Pinpoint the cell where the given text exists, returning its (X, Y) midpoint coordinate. 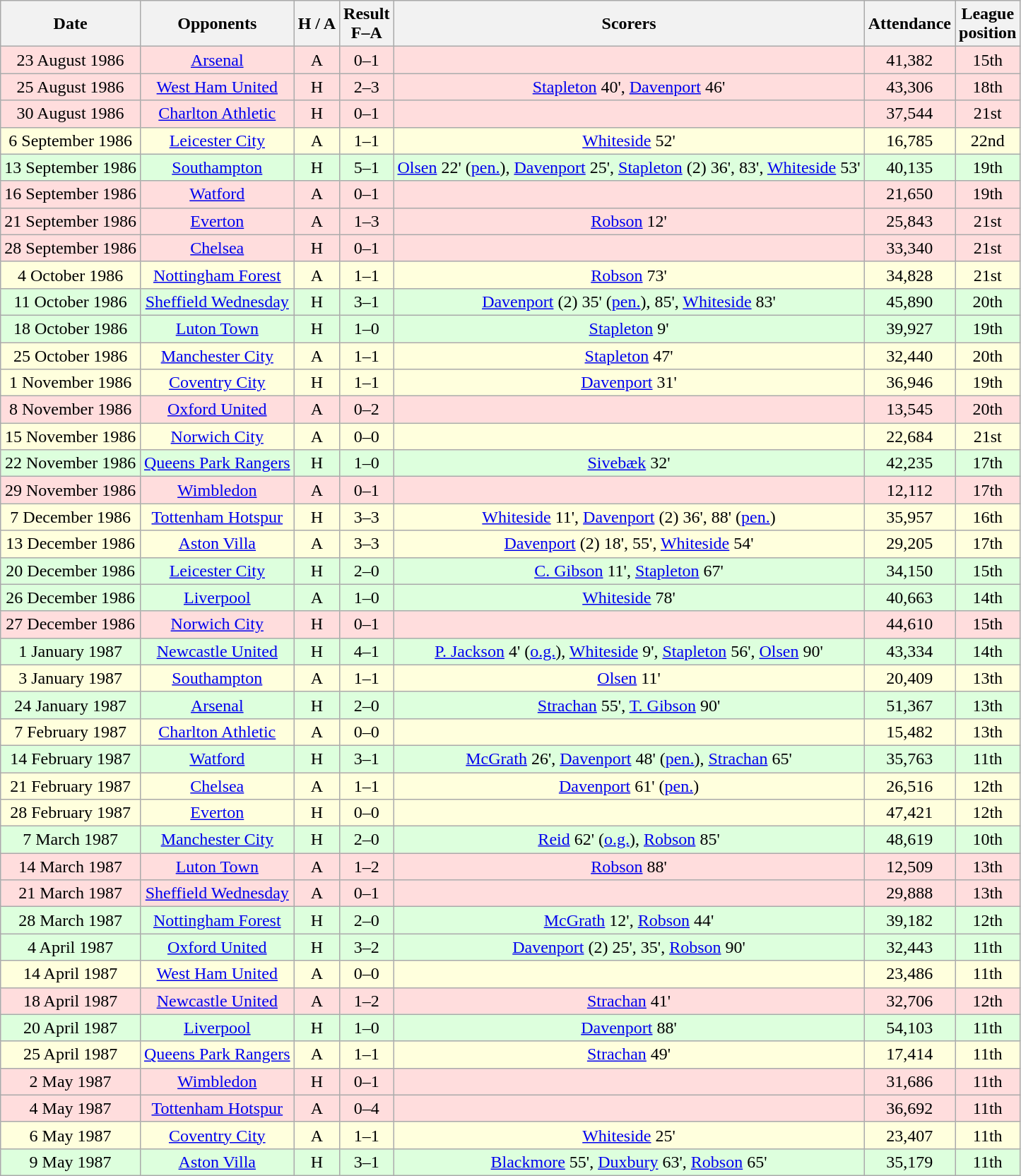
1 November 1986 (71, 383)
Davenport 88' (629, 1028)
Strachan 41' (629, 1001)
Whiteside 11', Davenport (2) 36', 88' (pen.) (629, 517)
35,763 (909, 759)
Robson 12' (629, 221)
43,334 (909, 651)
Strachan 55', T. Gibson 90' (629, 705)
20 December 1986 (71, 571)
Strachan 49' (629, 1055)
30 August 1986 (71, 114)
22nd (988, 141)
43,306 (909, 87)
18 October 1986 (71, 328)
40,663 (909, 598)
Whiteside 78' (629, 598)
12,509 (909, 867)
26,516 (909, 786)
25,843 (909, 221)
16,785 (909, 141)
16 September 1986 (71, 194)
21,650 (909, 194)
21 March 1987 (71, 893)
31,686 (909, 1081)
35,957 (909, 517)
Robson 88' (629, 867)
Attendance (909, 24)
Robson 73' (629, 275)
Olsen 11' (629, 678)
Whiteside 25' (629, 1135)
McGrath 12', Robson 44' (629, 920)
14 March 1987 (71, 867)
54,103 (909, 1028)
41,382 (909, 60)
Scorers (629, 24)
2–3 (367, 87)
34,150 (909, 571)
13,545 (909, 410)
25 April 1987 (71, 1055)
25 August 1986 (71, 87)
29 November 1986 (71, 490)
16th (988, 517)
6 September 1986 (71, 141)
Reid 62' (o.g.), Robson 85' (629, 840)
Opponents (217, 24)
3–2 (367, 947)
0–2 (367, 410)
33,340 (909, 248)
4 May 1987 (71, 1108)
Davenport (2) 18', 55', Whiteside 54' (629, 544)
32,706 (909, 1001)
11 October 1986 (71, 302)
12,112 (909, 490)
23 August 1986 (71, 60)
40,135 (909, 167)
Stapleton 40', Davenport 46' (629, 87)
23,486 (909, 974)
44,610 (909, 624)
21 February 1987 (71, 786)
37,544 (909, 114)
45,890 (909, 302)
4–1 (367, 651)
H / A (317, 24)
26 December 1986 (71, 598)
Date (71, 24)
Davenport 61' (pen.) (629, 786)
36,692 (909, 1108)
28 September 1986 (71, 248)
51,367 (909, 705)
Davenport 31' (629, 383)
20,409 (909, 678)
13 September 1986 (71, 167)
14 April 1987 (71, 974)
9 May 1987 (71, 1162)
15 November 1986 (71, 436)
27 December 1986 (71, 624)
C. Gibson 11', Stapleton 67' (629, 571)
6 May 1987 (71, 1135)
14 February 1987 (71, 759)
47,421 (909, 813)
22,684 (909, 436)
36,946 (909, 383)
29,888 (909, 893)
17,414 (909, 1055)
18 April 1987 (71, 1001)
7 December 1986 (71, 517)
Stapleton 9' (629, 328)
Davenport (2) 35' (pen.), 85', Whiteside 83' (629, 302)
5–1 (367, 167)
48,619 (909, 840)
Davenport (2) 25', 35', Robson 90' (629, 947)
1 January 1987 (71, 651)
7 March 1987 (71, 840)
10th (988, 840)
28 March 1987 (71, 920)
1–3 (367, 221)
32,440 (909, 355)
Whiteside 52' (629, 141)
Leagueposition (988, 24)
35,179 (909, 1162)
McGrath 26', Davenport 48' (pen.), Strachan 65' (629, 759)
39,182 (909, 920)
39,927 (909, 328)
20 April 1987 (71, 1028)
Blackmore 55', Duxbury 63', Robson 65' (629, 1162)
25 October 1986 (71, 355)
34,828 (909, 275)
42,235 (909, 463)
24 January 1987 (71, 705)
23,407 (909, 1135)
2 May 1987 (71, 1081)
Olsen 22' (pen.), Davenport 25', Stapleton (2) 36', 83', Whiteside 53' (629, 167)
Stapleton 47' (629, 355)
22 November 1986 (71, 463)
29,205 (909, 544)
13 December 1986 (71, 544)
21 September 1986 (71, 221)
15,482 (909, 732)
4 October 1986 (71, 275)
28 February 1987 (71, 813)
4 April 1987 (71, 947)
8 November 1986 (71, 410)
18th (988, 87)
0–4 (367, 1108)
7 February 1987 (71, 732)
32,443 (909, 947)
Sivebæk 32' (629, 463)
3 January 1987 (71, 678)
ResultF–A (367, 24)
P. Jackson 4' (o.g.), Whiteside 9', Stapleton 56', Olsen 90' (629, 651)
